Find where the given text appears and provide that cell's center as [x, y] coordinate. 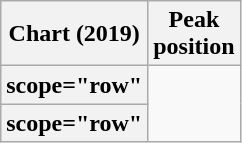
Peakposition [194, 34]
Chart (2019) [74, 34]
